Return [X, Y] of the center of cell containing provided text 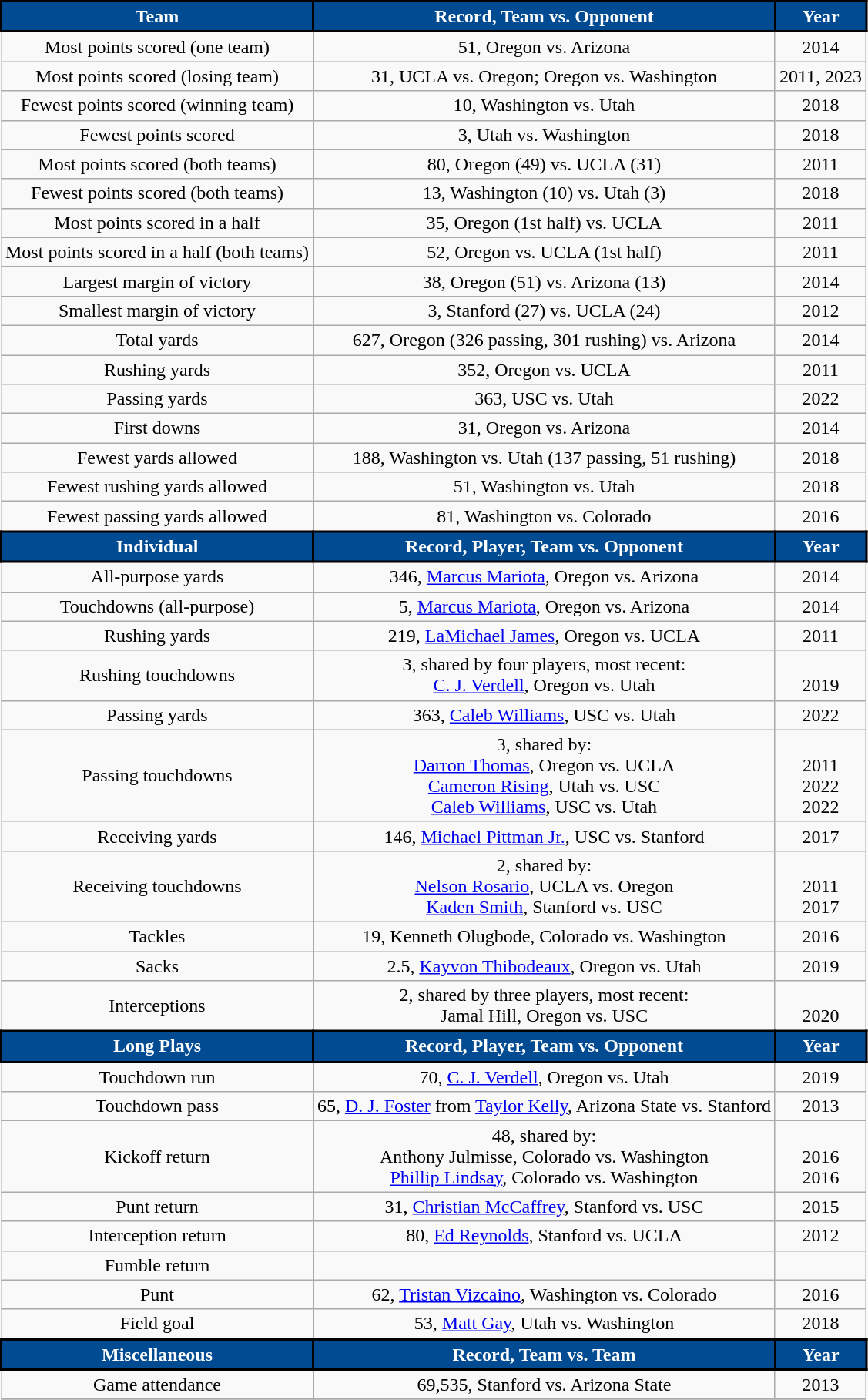
Punt [157, 1294]
70, C. J. Verdell, Oregon vs. Utah [544, 1077]
Team [157, 17]
51, Oregon vs. Arizona [544, 46]
2, shared by three players, most recent:Jamal Hill, Oregon vs. USC [544, 1006]
Individual [157, 547]
2.5, Kayvon Thibodeaux, Oregon vs. Utah [544, 965]
146, Michael Pittman Jr., USC vs. Stanford [544, 836]
Fewest points scored (winning team) [157, 106]
Interception return [157, 1236]
20162016 [820, 1157]
Sacks [157, 965]
Game attendance [157, 1385]
2011 2022 2022 [820, 775]
363, USC vs. Utah [544, 399]
Fewest points scored (both teams) [157, 193]
2020 [820, 1006]
Fewest rushing yards allowed [157, 487]
Touchdowns (all-purpose) [157, 606]
Tackles [157, 936]
Most points scored (losing team) [157, 76]
Passing touchdowns [157, 775]
81, Washington vs. Colorado [544, 516]
35, Oregon (1st half) vs. UCLA [544, 223]
2017 [820, 836]
65, D. J. Foster from Taylor Kelly, Arizona State vs. Stanford [544, 1106]
Largest margin of victory [157, 281]
53, Matt Gay, Utah vs. Washington [544, 1324]
10, Washington vs. Utah [544, 106]
346, Marcus Mariota, Oregon vs. Arizona [544, 576]
Touchdown pass [157, 1106]
Fumble return [157, 1265]
31, UCLA vs. Oregon; Oregon vs. Washington [544, 76]
48, shared by:Anthony Julmisse, Colorado vs. WashingtonPhillip Lindsay, Colorado vs. Washington [544, 1157]
69,535, Stanford vs. Arizona State [544, 1385]
219, LaMichael James, Oregon vs. UCLA [544, 636]
363, Caleb Williams, USC vs. Utah [544, 715]
13, Washington (10) vs. Utah (3) [544, 193]
2015 [820, 1207]
Kickoff return [157, 1157]
Smallest margin of victory [157, 311]
Miscellaneous [157, 1355]
188, Washington vs. Utah (137 passing, 51 rushing) [544, 458]
Interceptions [157, 1006]
Touchdown run [157, 1077]
Long Plays [157, 1046]
Most points scored in a half [157, 223]
51, Washington vs. Utah [544, 487]
Rushing touchdowns [157, 675]
2011, 2023 [820, 76]
3, Utah vs. Washington [544, 135]
Most points scored in a half (both teams) [157, 252]
Most points scored (both teams) [157, 164]
Most points scored (one team) [157, 46]
Fewest passing yards allowed [157, 516]
Field goal [157, 1324]
80, Ed Reynolds, Stanford vs. UCLA [544, 1236]
52, Oregon vs. UCLA (1st half) [544, 252]
352, Oregon vs. UCLA [544, 369]
Fewest yards allowed [157, 458]
Receiving yards [157, 836]
Record, Team vs. Team [544, 1355]
3, Stanford (27) vs. UCLA (24) [544, 311]
Punt return [157, 1207]
2, shared by:Nelson Rosario, UCLA vs. OregonKaden Smith, Stanford vs. USC [544, 886]
31, Oregon vs. Arizona [544, 428]
Total yards [157, 340]
80, Oregon (49) vs. UCLA (31) [544, 164]
Record, Team vs. Opponent [544, 17]
3, shared by:Darron Thomas, Oregon vs. UCLACameron Rising, Utah vs. USCCaleb Williams, USC vs. Utah [544, 775]
31, Christian McCaffrey, Stanford vs. USC [544, 1207]
62, Tristan Vizcaino, Washington vs. Colorado [544, 1294]
19, Kenneth Olugbode, Colorado vs. Washington [544, 936]
Receiving touchdowns [157, 886]
38, Oregon (51) vs. Arizona (13) [544, 281]
First downs [157, 428]
Fewest points scored [157, 135]
20112017 [820, 886]
All-purpose yards [157, 576]
627, Oregon (326 passing, 301 rushing) vs. Arizona [544, 340]
5, Marcus Mariota, Oregon vs. Arizona [544, 606]
3, shared by four players, most recent:C. J. Verdell, Oregon vs. Utah [544, 675]
